Detect which cell encompasses the target text, then output its (x, y) center coordinate. 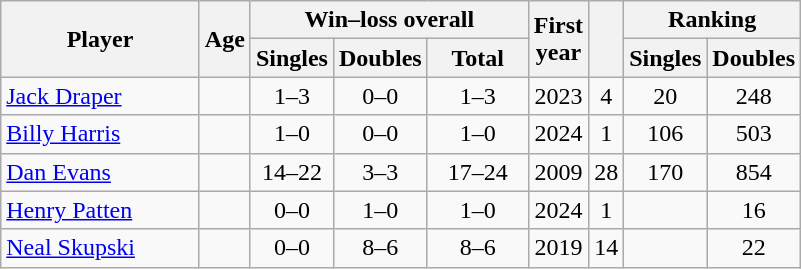
16 (754, 210)
17–24 (478, 172)
22 (754, 248)
Win–loss overall (389, 20)
Dan Evans (100, 172)
854 (754, 172)
Billy Harris (100, 134)
20 (666, 96)
503 (754, 134)
4 (606, 96)
3–3 (380, 172)
14 (606, 248)
106 (666, 134)
Henry Patten (100, 210)
248 (754, 96)
14–22 (292, 172)
Neal Skupski (100, 248)
Total (478, 58)
Ranking (712, 20)
2009 (558, 172)
Firstyear (558, 39)
Age (224, 39)
28 (606, 172)
Jack Draper (100, 96)
2019 (558, 248)
2023 (558, 96)
Player (100, 39)
170 (666, 172)
